Identify which cell holds the provided text, then report its [X, Y] central coordinate. 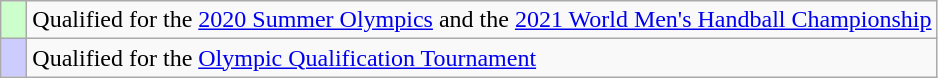
Qualified for the Olympic Qualification Tournament [482, 58]
Qualified for the 2020 Summer Olympics and the 2021 World Men's Handball Championship [482, 20]
